Detect which cell encompasses the target text, then output its [x, y] center coordinate. 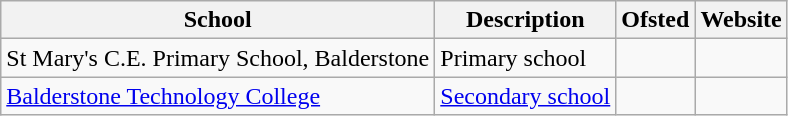
Description [526, 20]
Website [741, 20]
St Mary's C.E. Primary School, Balderstone [218, 58]
School [218, 20]
Ofsted [656, 20]
Balderstone Technology College [218, 96]
Primary school [526, 58]
Secondary school [526, 96]
